Output the [x, y] coordinate of the center of the cell containing the given text.  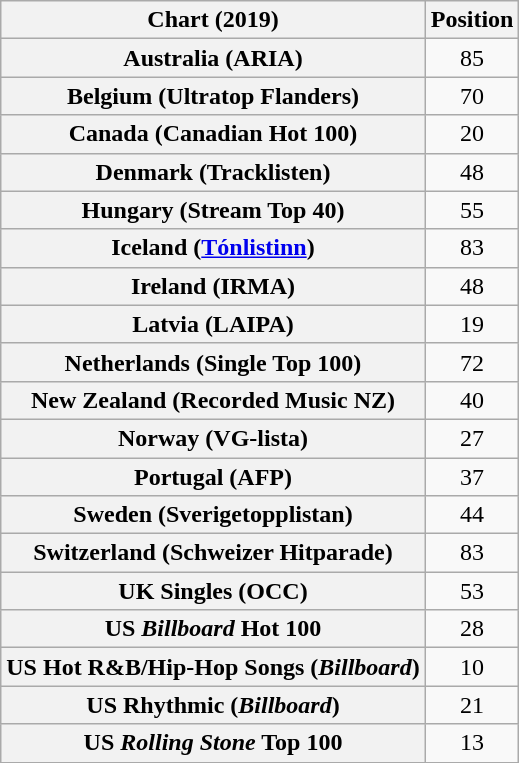
55 [472, 210]
UK Singles (OCC) [213, 591]
10 [472, 667]
28 [472, 629]
Chart (2019) [213, 20]
US Hot R&B/Hip-Hop Songs (Billboard) [213, 667]
70 [472, 96]
85 [472, 58]
40 [472, 400]
Ireland (IRMA) [213, 286]
13 [472, 743]
Australia (ARIA) [213, 58]
21 [472, 705]
37 [472, 477]
Belgium (Ultratop Flanders) [213, 96]
Netherlands (Single Top 100) [213, 362]
Switzerland (Schweizer Hitparade) [213, 553]
Sweden (Sverigetopplistan) [213, 515]
Iceland (Tónlistinn) [213, 248]
27 [472, 438]
Position [472, 20]
Hungary (Stream Top 40) [213, 210]
Norway (VG-lista) [213, 438]
Denmark (Tracklisten) [213, 172]
20 [472, 134]
53 [472, 591]
New Zealand (Recorded Music NZ) [213, 400]
Portugal (AFP) [213, 477]
44 [472, 515]
72 [472, 362]
US Billboard Hot 100 [213, 629]
US Rolling Stone Top 100 [213, 743]
Latvia (LAIPA) [213, 324]
19 [472, 324]
US Rhythmic (Billboard) [213, 705]
Canada (Canadian Hot 100) [213, 134]
